Find where the given text appears and provide that cell's center as (X, Y) coordinate. 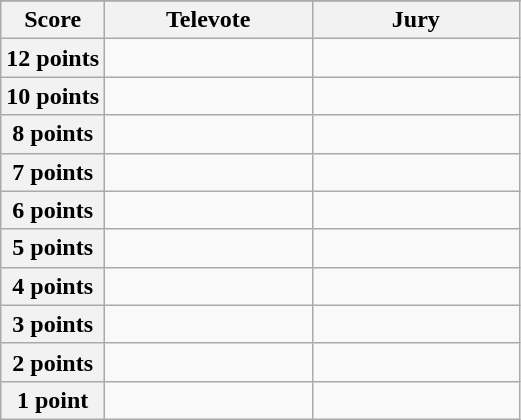
8 points (53, 134)
7 points (53, 172)
12 points (53, 58)
10 points (53, 96)
Score (53, 20)
1 point (53, 400)
6 points (53, 210)
Televote (209, 20)
2 points (53, 362)
3 points (53, 324)
5 points (53, 248)
4 points (53, 286)
Jury (416, 20)
